Capture the cell that displays the provided text and extract its (X, Y) central coordinate. 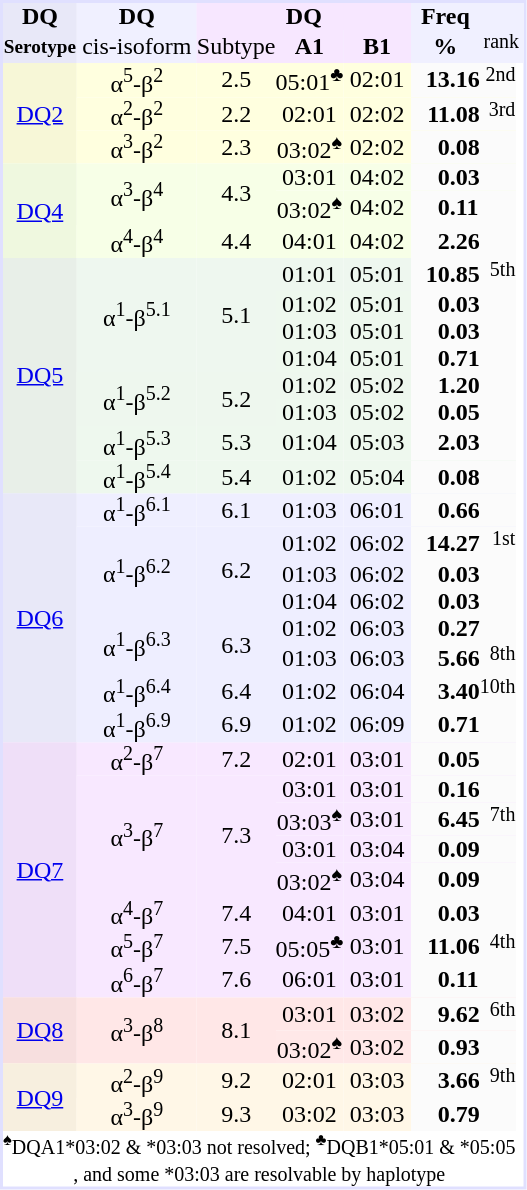
α1-β6.2 (137, 570)
7.6 (236, 980)
DQ7 (40, 870)
6.4 (236, 692)
45 (468, 818)
DQ2 (40, 113)
1. (434, 386)
9th (498, 1080)
05:05♣ (310, 946)
06:04 (377, 692)
05:03 (377, 442)
α5-β7 (137, 946)
7.3 (236, 836)
A1 (310, 46)
7th (498, 818)
cis-isoform (137, 46)
DQ8 (40, 1030)
14. (434, 544)
α3-β8 (137, 1030)
40 (468, 692)
α1-β6.9 (137, 724)
α1-β6.4 (137, 692)
rank (502, 46)
2nd (498, 80)
62 (468, 1014)
1st (498, 544)
05:04 (377, 476)
α2-β7 (137, 758)
α1-β5.3 (137, 442)
Subtype (236, 46)
5.2 (236, 399)
5.1 (236, 315)
7.2 (236, 758)
α1-β5.2 (137, 399)
α3-β4 (137, 194)
01:01 (310, 274)
α3-β9 (137, 1114)
α2-β2 (137, 114)
6.3 (236, 644)
α2-β9 (137, 1080)
6. (434, 818)
6.2 (236, 570)
9.3 (236, 1114)
α5-β2 (137, 80)
9.2 (236, 1080)
DQ9 (40, 1098)
2.2 (236, 114)
10th (498, 692)
6.1 (236, 510)
2.3 (236, 146)
6th (498, 1014)
DQ5 (40, 376)
3rd (498, 114)
06 (468, 946)
α3-β2 (137, 146)
13. (434, 80)
26 (468, 240)
7.4 (236, 912)
α4-β4 (137, 240)
Freq (446, 16)
7.5 (236, 946)
α3-β7 (137, 836)
α6-β7 (137, 980)
α1-β6.1 (137, 510)
8th (498, 658)
85 (468, 274)
05:01♣ (310, 80)
DQ4 (40, 211)
20 (468, 386)
α1-β5.1 (137, 315)
α1-β5.4 (137, 476)
9. (434, 1014)
8.1 (236, 1030)
Serotype (40, 46)
5th (498, 274)
5. (434, 658)
03:03♠ (310, 818)
5.4 (236, 476)
2.5 (236, 80)
4th (498, 946)
4.3 (236, 194)
6.9 (236, 724)
α1-β6.3 (137, 644)
5.3 (236, 442)
79 (468, 1114)
♠DQA1*03:02 & *03:03 not resolved; ♣DQB1*05:01 & *05:05, and some *03:03 are resolvable by haplotype (259, 1159)
% (446, 46)
93 (468, 1046)
B1 (377, 46)
α4-β7 (137, 912)
DQ6 (40, 617)
06:09 (377, 724)
10. (434, 274)
4.4 (236, 240)
